Extract the (x, y) coordinate from the center of the cell holding the provided text.  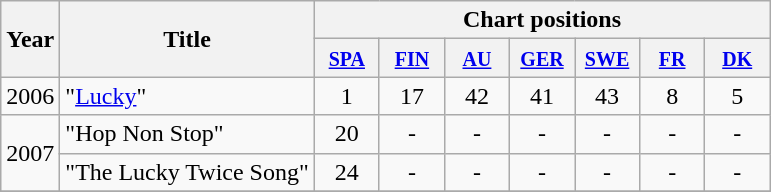
8 (672, 96)
2006 (30, 96)
43 (608, 96)
Title (187, 39)
SWE (608, 58)
DK (738, 58)
5 (738, 96)
42 (476, 96)
Chart positions (542, 20)
2007 (30, 153)
"The Lucky Twice Song" (187, 172)
"Lucky" (187, 96)
GER (542, 58)
AU (476, 58)
"Hop Non Stop" (187, 134)
24 (346, 172)
Year (30, 39)
20 (346, 134)
FR (672, 58)
1 (346, 96)
SPA (346, 58)
41 (542, 96)
17 (412, 96)
FIN (412, 58)
